Return the [X, Y] coordinate for the center point of the cell that contains the specified text.  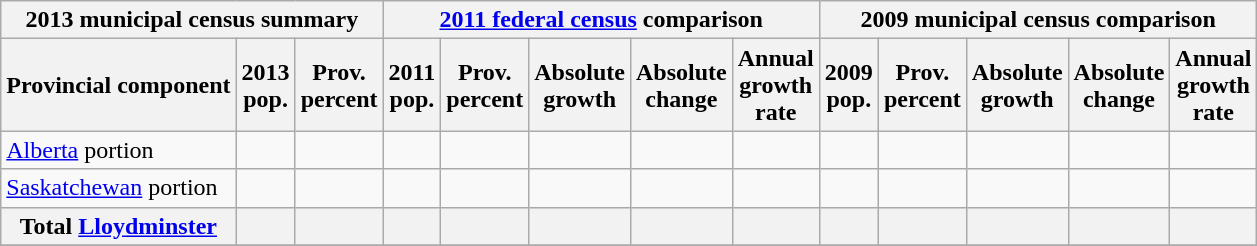
2009 municipal census comparison [1038, 20]
2011pop. [412, 85]
Total Lloydminster [118, 226]
2009pop. [848, 85]
Provincial component [118, 85]
2011 federal census comparison [601, 20]
2013 municipal census summary [192, 20]
2013pop. [266, 85]
Saskatchewan portion [118, 188]
Alberta portion [118, 150]
